Scan for the cell matching the given text and deliver its (X, Y) coordinate at center. 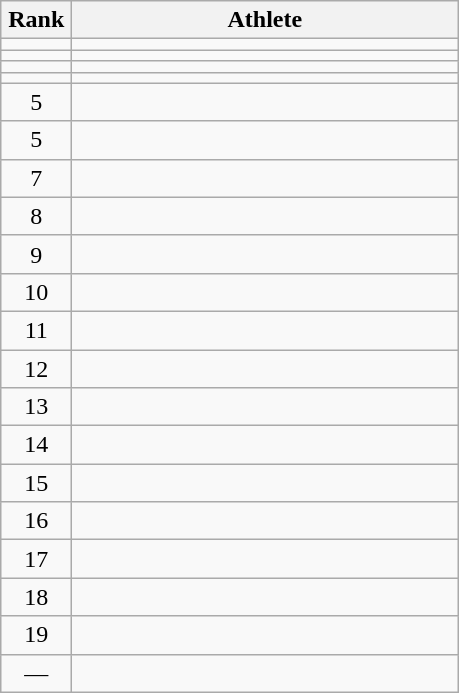
9 (36, 254)
11 (36, 330)
Rank (36, 20)
12 (36, 369)
Athlete (265, 20)
10 (36, 292)
8 (36, 216)
19 (36, 635)
18 (36, 597)
16 (36, 521)
17 (36, 559)
13 (36, 407)
— (36, 673)
14 (36, 445)
7 (36, 178)
15 (36, 483)
